Search for the cell housing the specified text and yield its [X, Y] center coordinate. 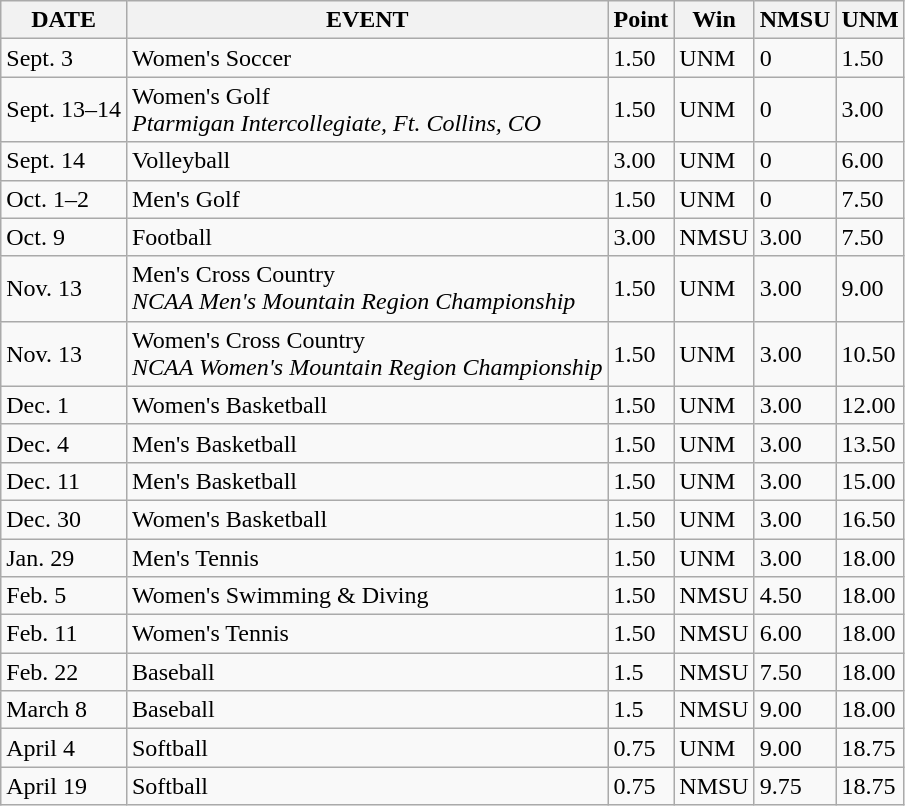
Feb. 11 [64, 634]
EVENT [367, 20]
Football [367, 237]
Sept. 14 [64, 161]
Jan. 29 [64, 557]
4.50 [795, 596]
15.00 [870, 481]
Feb. 5 [64, 596]
Feb. 22 [64, 672]
Women's Soccer [367, 58]
Oct. 9 [64, 237]
Dec. 1 [64, 405]
Point [641, 20]
Men's Cross CountryNCAA Men's Mountain Region Championship [367, 288]
Volleyball [367, 161]
Women's GolfPtarmigan Intercollegiate, Ft. Collins, CO [367, 110]
12.00 [870, 405]
Dec. 4 [64, 443]
Men's Tennis [367, 557]
10.50 [870, 354]
April 4 [64, 748]
DATE [64, 20]
Dec. 30 [64, 519]
Sept. 13–14 [64, 110]
Women's Cross CountryNCAA Women's Mountain Region Championship [367, 354]
Men's Golf [367, 199]
Win [714, 20]
March 8 [64, 710]
9.75 [795, 786]
Dec. 11 [64, 481]
Women's Swimming & Diving [367, 596]
April 19 [64, 786]
16.50 [870, 519]
Sept. 3 [64, 58]
Oct. 1–2 [64, 199]
13.50 [870, 443]
Women's Tennis [367, 634]
